Pinpoint the cell where the given text exists, returning its [X, Y] midpoint coordinate. 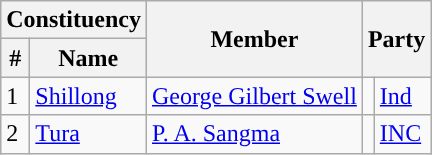
P. A. Sangma [254, 134]
Constituency [74, 20]
Ind [402, 96]
Party [396, 39]
1 [16, 96]
Member [254, 39]
INC [402, 134]
2 [16, 134]
Tura [88, 134]
# [16, 58]
George Gilbert Swell [254, 96]
Shillong [88, 96]
Name [88, 58]
